Output the [X, Y] coordinate of the center of the cell containing the given text.  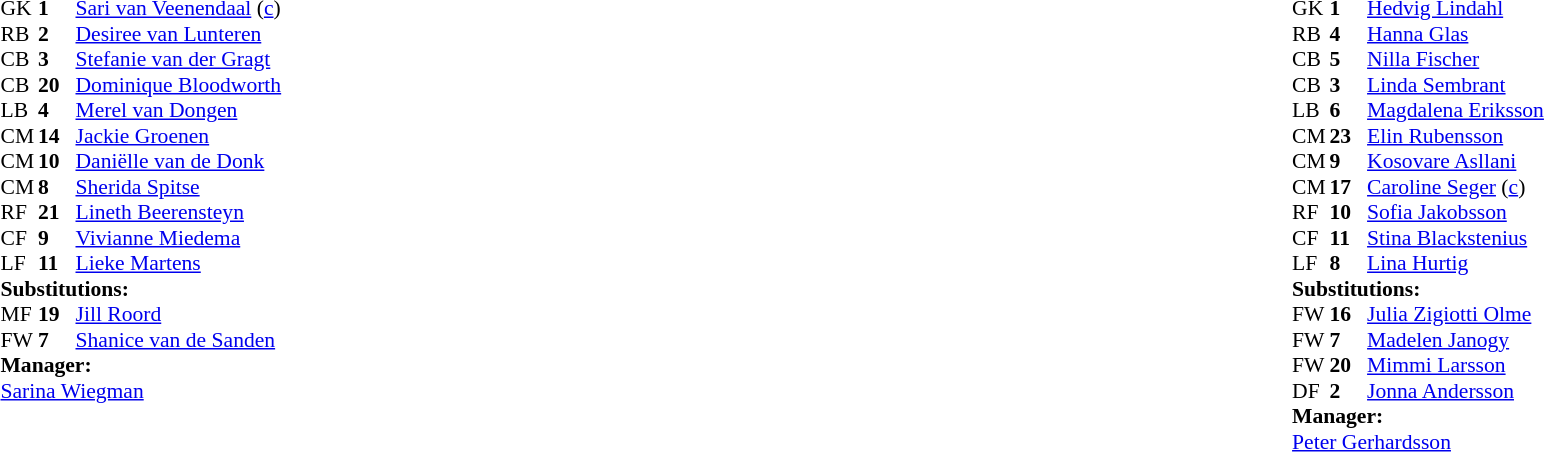
Lieke Martens [179, 263]
Dominique Bloodworth [179, 85]
Merel van Dongen [179, 111]
Sherida Spitse [179, 187]
MF [19, 315]
Nilla Fischer [1456, 59]
Julia Zigiotti Olme [1456, 315]
Stefanie van der Gragt [179, 59]
14 [57, 136]
Lina Hurtig [1456, 263]
17 [1349, 187]
Jill Roord [179, 315]
Jonna Andersson [1456, 391]
5 [1349, 59]
Daniëlle van de Donk [179, 161]
Sofia Jakobsson [1456, 213]
Jackie Groenen [179, 136]
Mimmi Larsson [1456, 365]
6 [1349, 111]
Lineth Beerensteyn [179, 213]
DF [1311, 391]
Linda Sembrant [1456, 85]
Kosovare Asllani [1456, 161]
Caroline Seger (c) [1456, 187]
Madelen Janogy [1456, 340]
19 [57, 315]
Stina Blackstenius [1456, 238]
Elin Rubensson [1456, 136]
21 [57, 213]
23 [1349, 136]
Shanice van de Sanden [179, 340]
Vivianne Miedema [179, 238]
Hanna Glas [1456, 34]
Sarina Wiegman [140, 391]
Magdalena Eriksson [1456, 111]
Desiree van Lunteren [179, 34]
16 [1349, 315]
